Extract the (X, Y) coordinate from the center of the cell holding the provided text.  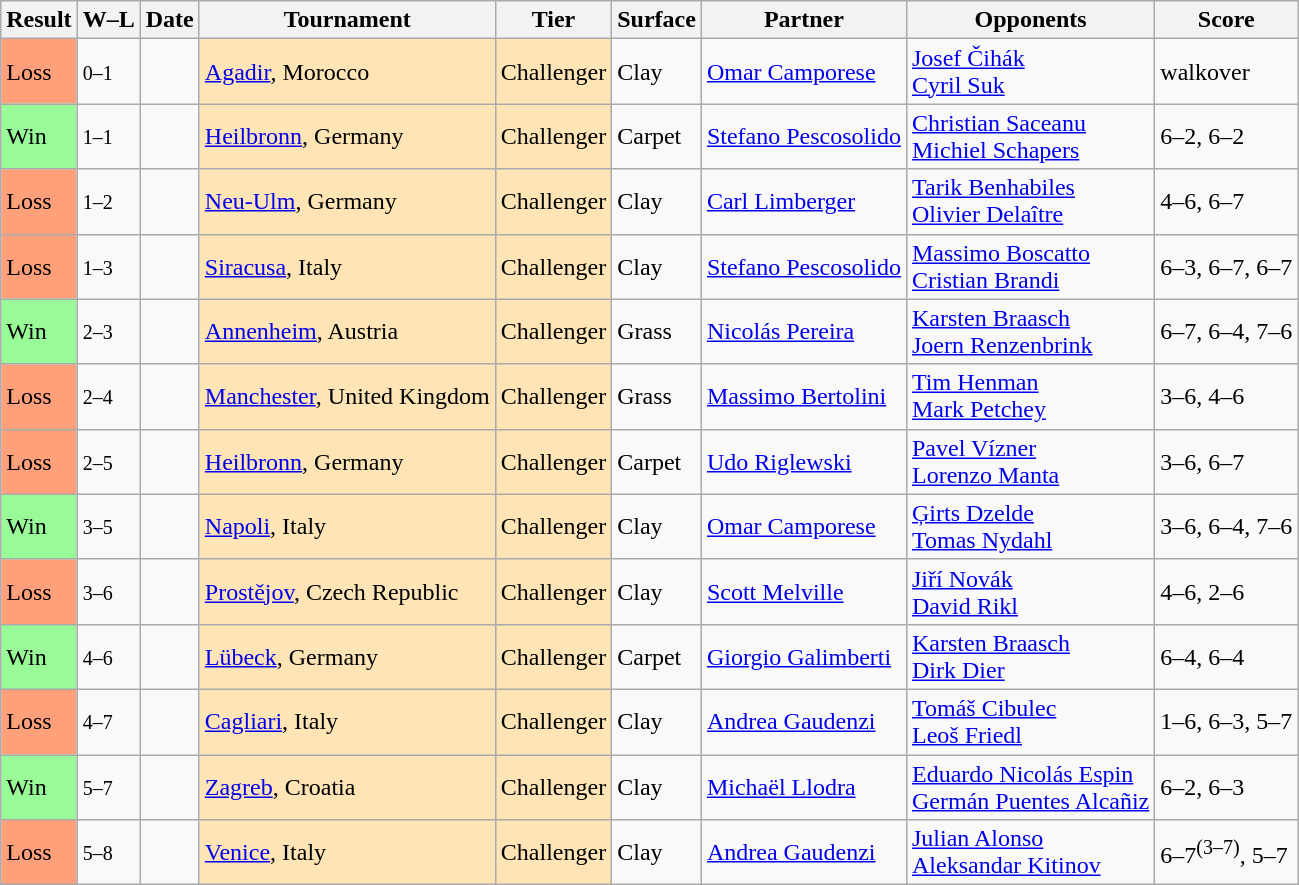
2–4 (108, 396)
Giorgio Galimberti (804, 656)
Date (170, 20)
Michaël Llodra (804, 786)
Napoli, Italy (347, 526)
Tarik Benhabiles Olivier Delaître (1030, 202)
Partner (804, 20)
1–3 (108, 266)
2–3 (108, 332)
Venice, Italy (347, 852)
3–6, 4–6 (1226, 396)
4–6, 2–6 (1226, 592)
Karsten Braasch Dirk Dier (1030, 656)
Tier (553, 20)
6–7(3–7), 5–7 (1226, 852)
Surface (657, 20)
Score (1226, 20)
Pavel Vízner Lorenzo Manta (1030, 462)
Massimo Boscatto Cristian Brandi (1030, 266)
5–7 (108, 786)
Siracusa, Italy (347, 266)
1–6, 6–3, 5–7 (1226, 722)
Karsten Braasch Joern Renzenbrink (1030, 332)
Manchester, United Kingdom (347, 396)
4–7 (108, 722)
Cagliari, Italy (347, 722)
Carl Limberger (804, 202)
Opponents (1030, 20)
3–6 (108, 592)
Julian Alonso Aleksandar Kitinov (1030, 852)
4–6, 6–7 (1226, 202)
Eduardo Nicolás Espin Germán Puentes Alcañiz (1030, 786)
Udo Riglewski (804, 462)
Ģirts Dzelde Tomas Nydahl (1030, 526)
3–6, 6–7 (1226, 462)
Jiří Novák David Rikl (1030, 592)
Annenheim, Austria (347, 332)
3–5 (108, 526)
Zagreb, Croatia (347, 786)
3–6, 6–4, 7–6 (1226, 526)
1–2 (108, 202)
6–7, 6–4, 7–6 (1226, 332)
W–L (108, 20)
0–1 (108, 72)
Tournament (347, 20)
Prostějov, Czech Republic (347, 592)
6–2, 6–3 (1226, 786)
Tim Henman Mark Petchey (1030, 396)
Nicolás Pereira (804, 332)
1–1 (108, 136)
Result (39, 20)
walkover (1226, 72)
5–8 (108, 852)
6–4, 6–4 (1226, 656)
6–3, 6–7, 6–7 (1226, 266)
2–5 (108, 462)
Massimo Bertolini (804, 396)
4–6 (108, 656)
Agadir, Morocco (347, 72)
Neu-Ulm, Germany (347, 202)
Scott Melville (804, 592)
Josef Čihák Cyril Suk (1030, 72)
Christian Saceanu Michiel Schapers (1030, 136)
6–2, 6–2 (1226, 136)
Lübeck, Germany (347, 656)
Tomáš Cibulec Leoš Friedl (1030, 722)
